Capture the cell that displays the provided text and extract its (X, Y) central coordinate. 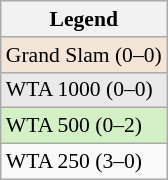
WTA 1000 (0–0) (84, 90)
WTA 500 (0–2) (84, 126)
Legend (84, 19)
WTA 250 (3–0) (84, 162)
Grand Slam (0–0) (84, 55)
